For the text-containing cell, return its midpoint in (x, y) coordinate format. 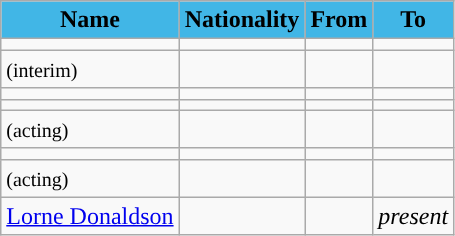
Name (90, 20)
(interim) (90, 69)
Lorne Donaldson (90, 216)
From (339, 20)
Nationality (242, 20)
To (414, 20)
present (414, 216)
